From the cell containing the given text, extract its center point as [X, Y] coordinate. 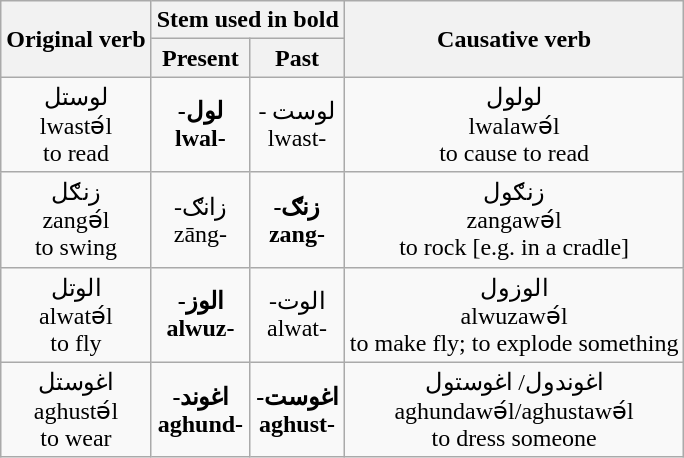
Past [298, 58]
Original verb [76, 39]
-اغوندaghund- [200, 410]
اغوندول/ اغوستولaghundawә́l/aghustawә́lto dress someone [514, 410]
لوستل lwastә́lto read [76, 124]
زنګلzangә́lto swing [76, 220]
-زانګzāng- [200, 220]
Causative verb [514, 39]
-اغوستaghust- [298, 410]
Stem used in bold [248, 20]
اغوستلaghustә́lto wear [76, 410]
-الوزalwuz- [200, 314]
-الوتalwat- [298, 314]
Present [200, 58]
زنګولzangawә́lto rock [e.g. in a cradle] [514, 220]
لولول lwalawә́lto cause to read [514, 124]
الوزولalwuzawә́lto make fly; to explode something [514, 314]
الوتلalwatә́lto fly [76, 314]
-لول lwal- [200, 124]
-زنګzang- [298, 220]
‑ لوستlwast- [298, 124]
